Detect which cell encompasses the target text, then output its (X, Y) center coordinate. 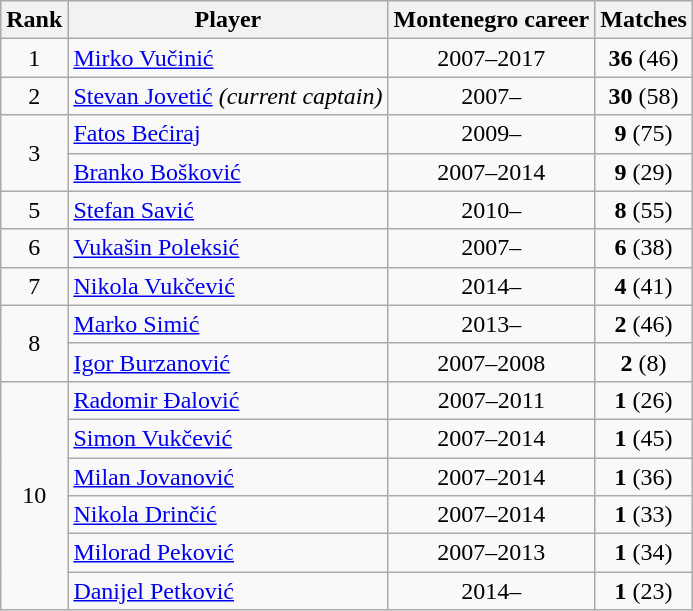
Branko Bošković (228, 172)
2007–2008 (492, 362)
1 (26) (644, 400)
1 (23) (644, 591)
Simon Vukčević (228, 438)
Montenegro career (492, 20)
6 (38) (644, 248)
8 (34, 343)
1 (34, 58)
Vukašin Poleksić (228, 248)
Stefan Savić (228, 210)
4 (41) (644, 286)
36 (46) (644, 58)
1 (45) (644, 438)
Mirko Vučinić (228, 58)
9 (75) (644, 134)
30 (58) (644, 96)
9 (29) (644, 172)
Danijel Petković (228, 591)
2007–2017 (492, 58)
6 (34, 248)
7 (34, 286)
Player (228, 20)
5 (34, 210)
3 (34, 153)
Rank (34, 20)
1 (34) (644, 553)
2 (34, 96)
1 (36) (644, 477)
1 (33) (644, 515)
Milan Jovanović (228, 477)
Matches (644, 20)
2 (46) (644, 324)
Nikola Drinčić (228, 515)
Stevan Jovetić (current captain) (228, 96)
2007–2011 (492, 400)
2013– (492, 324)
2 (8) (644, 362)
Igor Burzanović (228, 362)
8 (55) (644, 210)
Radomir Đalović (228, 400)
2007–2013 (492, 553)
Nikola Vukčević (228, 286)
Marko Simić (228, 324)
Fatos Bećiraj (228, 134)
2009– (492, 134)
2010– (492, 210)
Milorad Peković (228, 553)
10 (34, 495)
